Capture the cell that displays the provided text and extract its [X, Y] central coordinate. 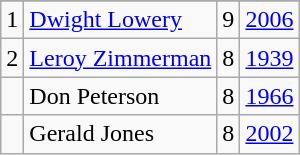
Don Peterson [120, 96]
1966 [270, 96]
2002 [270, 134]
2006 [270, 20]
Dwight Lowery [120, 20]
9 [228, 20]
Gerald Jones [120, 134]
1939 [270, 58]
1 [12, 20]
2 [12, 58]
Leroy Zimmerman [120, 58]
